Scan for the cell matching the given text and deliver its (x, y) coordinate at center. 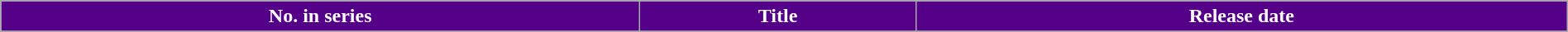
Release date (1241, 16)
Title (778, 16)
No. in series (321, 16)
